Output the (x, y) coordinate of the center of the cell containing the given text.  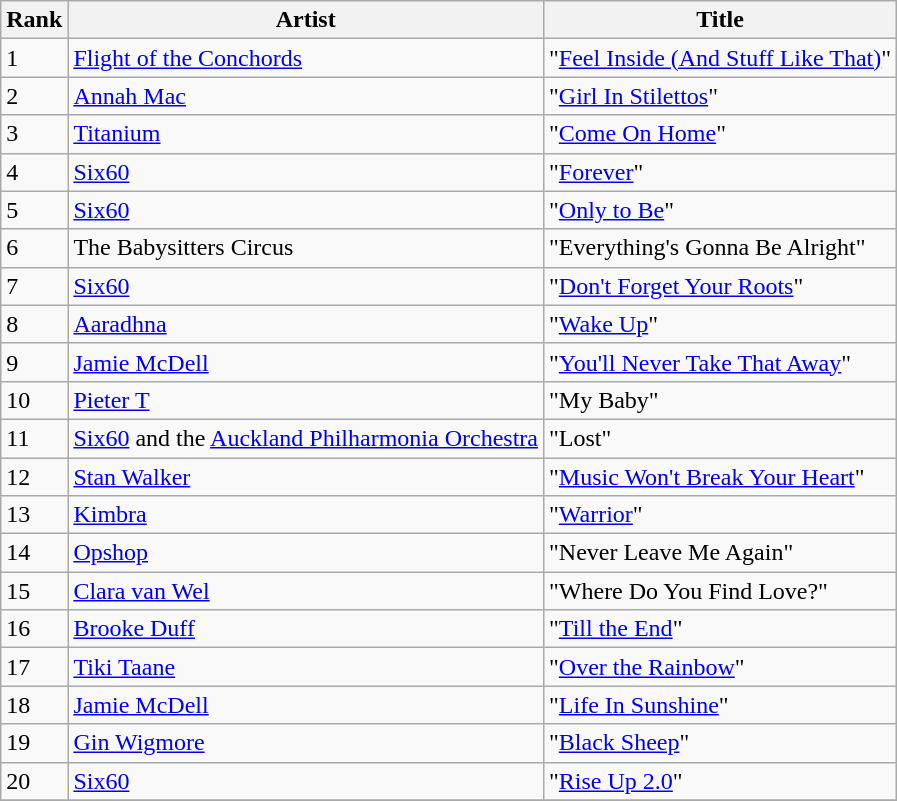
8 (34, 324)
13 (34, 515)
Artist (306, 20)
"Lost" (720, 438)
14 (34, 553)
Stan Walker (306, 477)
Opshop (306, 553)
"Till the End" (720, 629)
17 (34, 667)
Title (720, 20)
"Black Sheep" (720, 743)
"Forever" (720, 172)
19 (34, 743)
Kimbra (306, 515)
"You'll Never Take That Away" (720, 362)
Rank (34, 20)
"Warrior" (720, 515)
Pieter T (306, 400)
10 (34, 400)
4 (34, 172)
5 (34, 210)
3 (34, 134)
"Everything's Gonna Be Alright" (720, 248)
6 (34, 248)
1 (34, 58)
"Wake Up" (720, 324)
Flight of the Conchords (306, 58)
"Life In Sunshine" (720, 705)
12 (34, 477)
Annah Mac (306, 96)
16 (34, 629)
2 (34, 96)
11 (34, 438)
"Music Won't Break Your Heart" (720, 477)
9 (34, 362)
"Only to Be" (720, 210)
"Over the Rainbow" (720, 667)
Gin Wigmore (306, 743)
"Never Leave Me Again" (720, 553)
Brooke Duff (306, 629)
Tiki Taane (306, 667)
"Girl In Stilettos" (720, 96)
"Rise Up 2.0" (720, 781)
"Where Do You Find Love?" (720, 591)
"Come On Home" (720, 134)
Titanium (306, 134)
The Babysitters Circus (306, 248)
7 (34, 286)
"Don't Forget Your Roots" (720, 286)
Aaradhna (306, 324)
20 (34, 781)
Six60 and the Auckland Philharmonia Orchestra (306, 438)
Clara van Wel (306, 591)
"My Baby" (720, 400)
15 (34, 591)
18 (34, 705)
"Feel Inside (And Stuff Like That)" (720, 58)
